For the text-containing cell, return its midpoint in (X, Y) coordinate format. 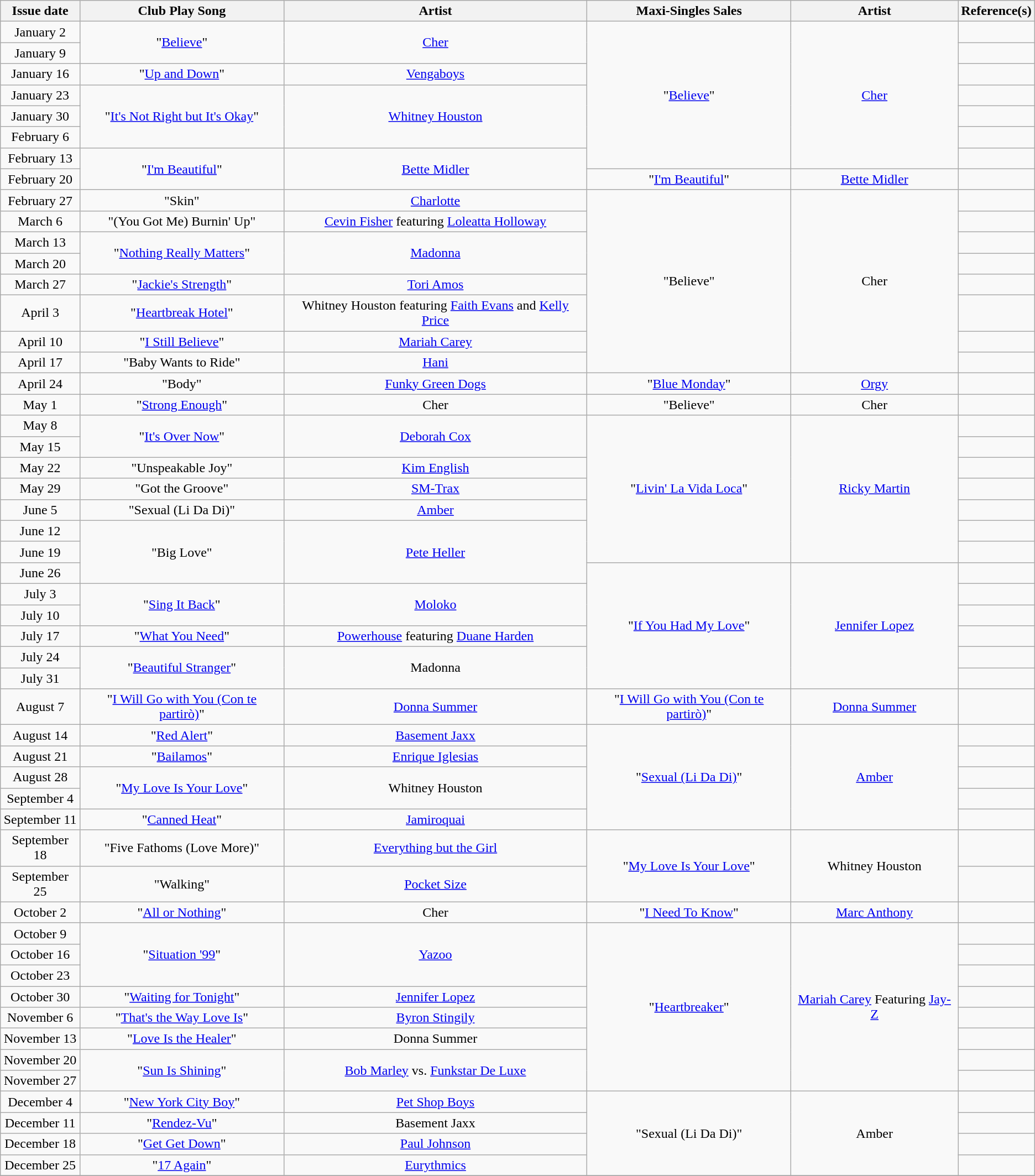
"Beautiful Stranger" (181, 668)
August 7 (40, 707)
Byron Stingily (435, 1018)
January 30 (40, 116)
"All or Nothing" (181, 912)
June 26 (40, 573)
Funky Green Dogs (435, 384)
"Nothing Really Matters" (181, 253)
"Sing It Back" (181, 604)
October 16 (40, 954)
May 22 (40, 468)
Everything but the Girl (435, 848)
"Baby Wants to Ride" (181, 363)
October 2 (40, 912)
"Canned Heat" (181, 819)
July 24 (40, 657)
April 17 (40, 363)
Vengaboys (435, 74)
August 21 (40, 756)
Maxi-Singles Sales (689, 11)
"Waiting for Tonight" (181, 997)
"That's the Way Love Is" (181, 1018)
"Strong Enough" (181, 405)
Reference(s) (996, 11)
"New York City Boy" (181, 1102)
"Jackie's Strength" (181, 285)
Kim English (435, 468)
December 11 (40, 1123)
December 4 (40, 1102)
"If You Had My Love" (689, 625)
Ricky Martin (875, 489)
Charlotte (435, 200)
"Get Get Down" (181, 1144)
Moloko (435, 604)
"It's Not Right but It's Okay" (181, 116)
February 27 (40, 200)
Tori Amos (435, 285)
February 20 (40, 179)
"Heartbreak Hotel" (181, 313)
Marc Anthony (875, 912)
Jamiroquai (435, 819)
July 3 (40, 594)
Bob Marley vs. Funkstar De Luxe (435, 1070)
November 13 (40, 1039)
February 6 (40, 137)
Paul Johnson (435, 1144)
September 4 (40, 798)
November 20 (40, 1060)
"Red Alert" (181, 735)
November 27 (40, 1081)
March 27 (40, 285)
Issue date (40, 11)
"Rendez-Vu" (181, 1123)
July 31 (40, 678)
Whitney Houston featuring Faith Evans and Kelly Price (435, 313)
January 9 (40, 53)
"Blue Monday" (689, 384)
August 14 (40, 735)
Pete Heller (435, 552)
March 13 (40, 242)
"Situation '99" (181, 954)
April 24 (40, 384)
Eurythmics (435, 1165)
April 3 (40, 313)
Pet Shop Boys (435, 1102)
"Love Is the Healer" (181, 1039)
June 19 (40, 552)
July 17 (40, 636)
SM-Trax (435, 489)
May 15 (40, 447)
"Up and Down" (181, 74)
January 2 (40, 32)
Powerhouse featuring Duane Harden (435, 636)
"Skin" (181, 200)
Enrique Iglesias (435, 756)
June 12 (40, 531)
February 13 (40, 158)
"Sun Is Shining" (181, 1070)
"Five Fathoms (Love More)" (181, 848)
March 20 (40, 264)
Yazoo (435, 954)
May 1 (40, 405)
September 25 (40, 884)
October 23 (40, 975)
Orgy (875, 384)
"Body" (181, 384)
July 10 (40, 615)
"Walking" (181, 884)
September 18 (40, 848)
December 25 (40, 1165)
September 11 (40, 819)
October 30 (40, 997)
June 5 (40, 510)
"I Need To Know" (689, 912)
"Heartbreaker" (689, 1007)
"17 Again" (181, 1165)
"Bailamos" (181, 756)
Hani (435, 363)
Deborah Cox (435, 436)
May 29 (40, 489)
May 8 (40, 426)
Mariah Carey Featuring Jay-Z (875, 1007)
"What You Need" (181, 636)
"Livin' La Vida Loca" (689, 489)
January 16 (40, 74)
"(You Got Me) Burnin' Up" (181, 221)
November 6 (40, 1018)
"It's Over Now" (181, 436)
April 10 (40, 342)
"Got the Groove" (181, 489)
October 9 (40, 933)
"I Still Believe" (181, 342)
"Unspeakable Joy" (181, 468)
Mariah Carey (435, 342)
Club Play Song (181, 11)
December 18 (40, 1144)
August 28 (40, 777)
"Big Love" (181, 552)
March 6 (40, 221)
January 23 (40, 95)
Pocket Size (435, 884)
Cevin Fisher featuring Loleatta Holloway (435, 221)
